Output the [x, y] coordinate of the center of the cell containing the given text.  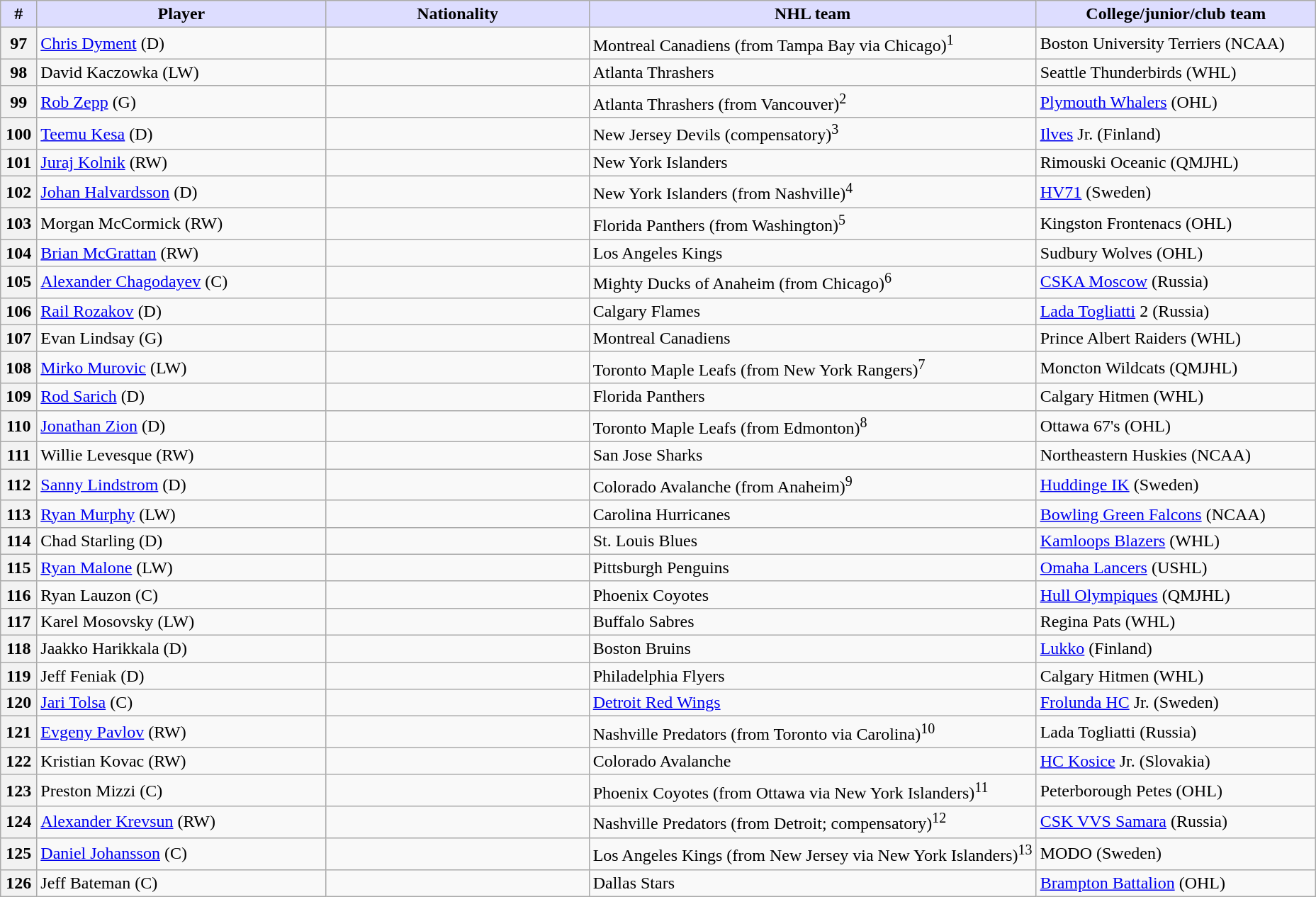
Philadelphia Flyers [812, 676]
Brampton Battalion (OHL) [1176, 883]
Colorado Avalanche [812, 761]
Rimouski Oceanic (QMJHL) [1176, 163]
Rob Zepp (G) [181, 102]
Montreal Canadiens (from Tampa Bay via Chicago)1 [812, 44]
New Jersey Devils (compensatory)3 [812, 133]
College/junior/club team [1176, 14]
Pittsburgh Penguins [812, 568]
Phoenix Coyotes (from Ottawa via New York Islanders)11 [812, 791]
Toronto Maple Leafs (from New York Rangers)7 [812, 367]
David Kaczowka (LW) [181, 72]
Willie Levesque (RW) [181, 456]
122 [18, 761]
125 [18, 853]
Jonathan Zion (D) [181, 427]
Colorado Avalanche (from Anaheim)9 [812, 485]
Northeastern Huskies (NCAA) [1176, 456]
Huddinge IK (Sweden) [1176, 485]
Nashville Predators (from Detroit; compensatory)12 [812, 822]
98 [18, 72]
Chad Starling (D) [181, 541]
Alexander Krevsun (RW) [181, 822]
104 [18, 253]
Phoenix Coyotes [812, 594]
107 [18, 338]
Lukko (Finland) [1176, 649]
105 [18, 282]
Ryan Malone (LW) [181, 568]
Calgary Flames [812, 311]
Moncton Wildcats (QMJHL) [1176, 367]
102 [18, 193]
Frolunda HC Jr. (Sweden) [1176, 703]
116 [18, 594]
Plymouth Whalers (OHL) [1176, 102]
Kamloops Blazers (WHL) [1176, 541]
HV71 (Sweden) [1176, 193]
124 [18, 822]
Evgeny Pavlov (RW) [181, 733]
Peterborough Petes (OHL) [1176, 791]
Florida Panthers (from Washington)5 [812, 224]
Jeff Feniak (D) [181, 676]
106 [18, 311]
111 [18, 456]
NHL team [812, 14]
Karel Mosovsky (LW) [181, 621]
Teemu Kesa (D) [181, 133]
100 [18, 133]
MODO (Sweden) [1176, 853]
New York Islanders (from Nashville)4 [812, 193]
Regina Pats (WHL) [1176, 621]
Rod Sarich (D) [181, 397]
Nashville Predators (from Toronto via Carolina)10 [812, 733]
101 [18, 163]
Jari Tolsa (C) [181, 703]
Hull Olympiques (QMJHL) [1176, 594]
110 [18, 427]
Morgan McCormick (RW) [181, 224]
Johan Halvardsson (D) [181, 193]
Prince Albert Raiders (WHL) [1176, 338]
Brian McGrattan (RW) [181, 253]
109 [18, 397]
Dallas Stars [812, 883]
Atlanta Thrashers [812, 72]
Los Angeles Kings (from New Jersey via New York Islanders)13 [812, 853]
121 [18, 733]
Lada Togliatti (Russia) [1176, 733]
108 [18, 367]
Juraj Kolnik (RW) [181, 163]
Boston Bruins [812, 649]
113 [18, 514]
Ryan Lauzon (C) [181, 594]
97 [18, 44]
Ryan Murphy (LW) [181, 514]
Mirko Murovic (LW) [181, 367]
Detroit Red Wings [812, 703]
Atlanta Thrashers (from Vancouver)2 [812, 102]
CSK VVS Samara (Russia) [1176, 822]
St. Louis Blues [812, 541]
Mighty Ducks of Anaheim (from Chicago)6 [812, 282]
118 [18, 649]
Nationality [458, 14]
115 [18, 568]
Seattle Thunderbirds (WHL) [1176, 72]
103 [18, 224]
Preston Mizzi (C) [181, 791]
CSKA Moscow (Russia) [1176, 282]
Daniel Johansson (C) [181, 853]
Buffalo Sabres [812, 621]
114 [18, 541]
Sanny Lindstrom (D) [181, 485]
New York Islanders [812, 163]
Ottawa 67's (OHL) [1176, 427]
Sudbury Wolves (OHL) [1176, 253]
Boston University Terriers (NCAA) [1176, 44]
Carolina Hurricanes [812, 514]
Toronto Maple Leafs (from Edmonton)8 [812, 427]
112 [18, 485]
Lada Togliatti 2 (Russia) [1176, 311]
Bowling Green Falcons (NCAA) [1176, 514]
Ilves Jr. (Finland) [1176, 133]
Kingston Frontenacs (OHL) [1176, 224]
99 [18, 102]
119 [18, 676]
Kristian Kovac (RW) [181, 761]
Florida Panthers [812, 397]
Omaha Lancers (USHL) [1176, 568]
Alexander Chagodayev (C) [181, 282]
HC Kosice Jr. (Slovakia) [1176, 761]
120 [18, 703]
126 [18, 883]
Jaakko Harikkala (D) [181, 649]
Jeff Bateman (C) [181, 883]
# [18, 14]
Los Angeles Kings [812, 253]
Evan Lindsay (G) [181, 338]
Chris Dyment (D) [181, 44]
Rail Rozakov (D) [181, 311]
117 [18, 621]
San Jose Sharks [812, 456]
Player [181, 14]
Montreal Canadiens [812, 338]
123 [18, 791]
